Determine the [X, Y] coordinate at the center of the cell enclosing the given text.  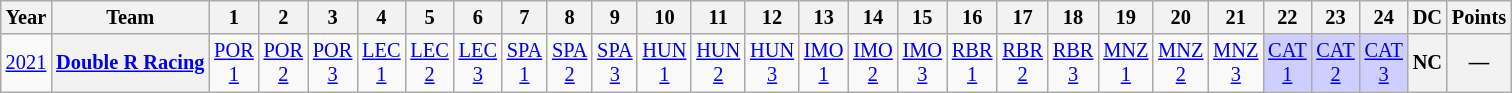
4 [381, 17]
Points [1479, 17]
POR2 [284, 63]
CAT2 [1335, 63]
6 [478, 17]
16 [972, 17]
RBR2 [1022, 63]
2 [284, 17]
HUN2 [718, 63]
9 [614, 17]
Team [130, 17]
MNZ1 [1126, 63]
IMO3 [922, 63]
SPA2 [570, 63]
DC [1428, 17]
15 [922, 17]
19 [1126, 17]
RBR1 [972, 63]
24 [1384, 17]
21 [1236, 17]
14 [872, 17]
22 [1287, 17]
MNZ3 [1236, 63]
10 [664, 17]
HUN1 [664, 63]
HUN3 [772, 63]
SPA1 [524, 63]
13 [824, 17]
12 [772, 17]
20 [1180, 17]
NC [1428, 63]
7 [524, 17]
MNZ2 [1180, 63]
23 [1335, 17]
2021 [26, 63]
— [1479, 63]
Double R Racing [130, 63]
5 [429, 17]
LEC2 [429, 63]
11 [718, 17]
CAT3 [1384, 63]
18 [1073, 17]
Year [26, 17]
8 [570, 17]
POR1 [234, 63]
17 [1022, 17]
3 [332, 17]
IMO1 [824, 63]
POR3 [332, 63]
RBR3 [1073, 63]
IMO2 [872, 63]
LEC1 [381, 63]
1 [234, 17]
CAT1 [1287, 63]
SPA3 [614, 63]
LEC3 [478, 63]
